Search for the cell housing the specified text and yield its [X, Y] center coordinate. 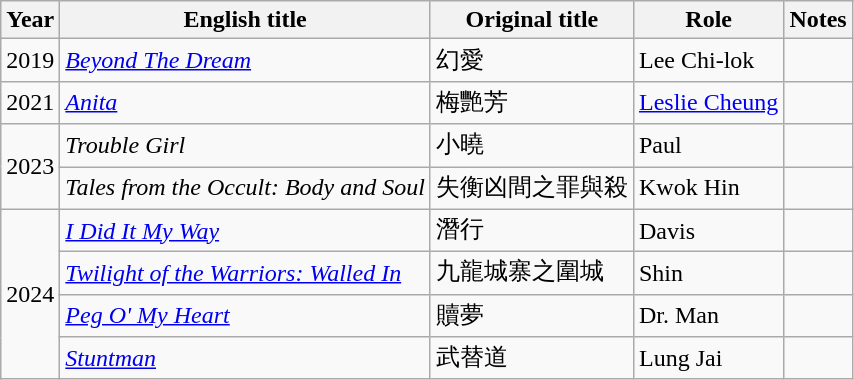
幻愛 [532, 60]
Shin [708, 274]
武替道 [532, 358]
Trouble Girl [246, 146]
English title [246, 20]
2023 [30, 166]
Paul [708, 146]
Year [30, 20]
九龍城寨之圍城 [532, 274]
贖夢 [532, 316]
Original title [532, 20]
Dr. Man [708, 316]
Lung Jai [708, 358]
Stuntman [246, 358]
Peg O' My Heart [246, 316]
Role [708, 20]
Leslie Cheung [708, 102]
潛行 [532, 230]
Beyond The Dream [246, 60]
小曉 [532, 146]
Anita [246, 102]
2024 [30, 294]
Notes [818, 20]
I Did It My Way [246, 230]
Tales from the Occult: Body and Soul [246, 188]
失衡凶間之罪與殺 [532, 188]
Twilight of the Warriors: Walled In [246, 274]
2019 [30, 60]
梅艷芳 [532, 102]
Davis [708, 230]
2021 [30, 102]
Kwok Hin [708, 188]
Lee Chi-lok [708, 60]
